From the cell containing the given text, extract its center point as (X, Y) coordinate. 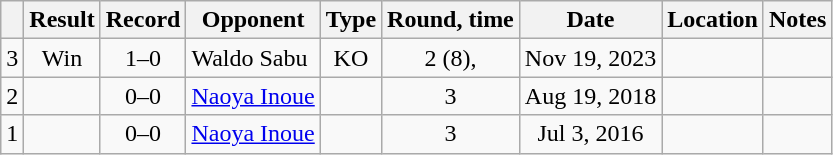
Aug 19, 2018 (590, 96)
KO (350, 58)
2 (12, 96)
Round, time (451, 20)
Jul 3, 2016 (590, 134)
Record (143, 20)
1–0 (143, 58)
Notes (797, 20)
Type (350, 20)
Location (713, 20)
Date (590, 20)
Win (62, 58)
Opponent (253, 20)
2 (8), (451, 58)
Result (62, 20)
1 (12, 134)
Waldo Sabu (253, 58)
Nov 19, 2023 (590, 58)
